Detect which cell encompasses the target text, then output its [X, Y] center coordinate. 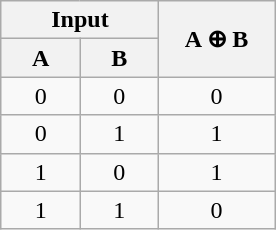
A ⊕ B [217, 39]
A [40, 58]
B [120, 58]
Input [80, 20]
